Identify which cell holds the provided text, then report its (X, Y) central coordinate. 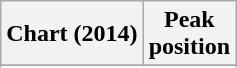
Peakposition (189, 34)
Chart (2014) (72, 34)
